Search for the cell housing the specified text and yield its [X, Y] center coordinate. 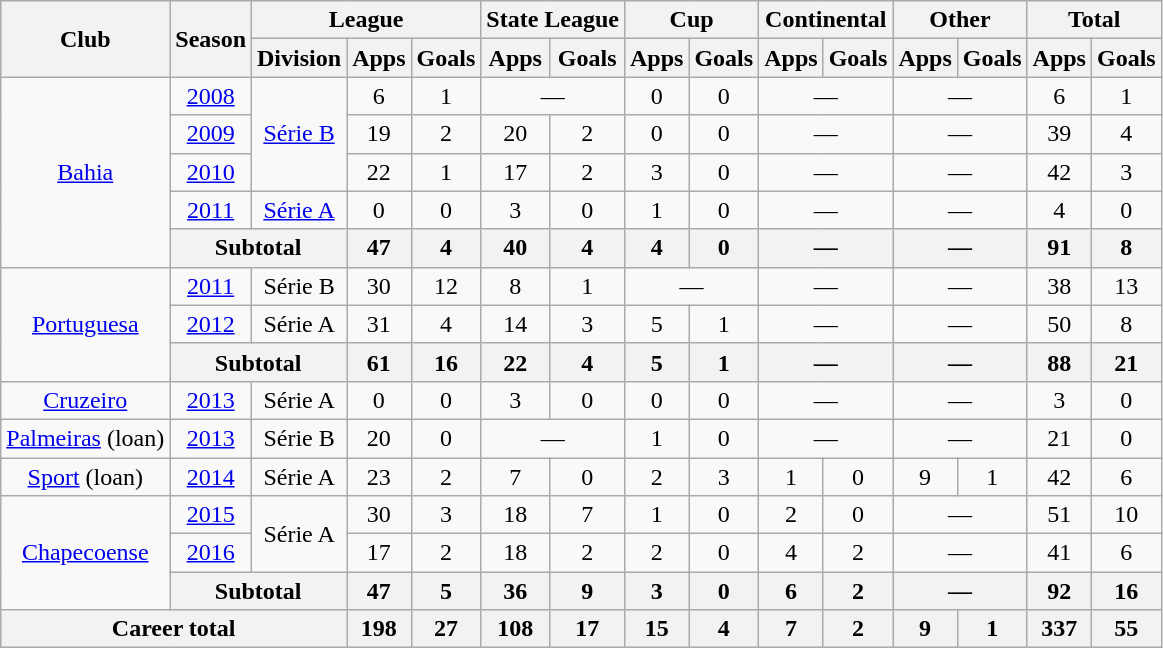
36 [516, 591]
Cup [691, 20]
Club [86, 39]
Bahia [86, 172]
61 [379, 362]
2008 [211, 96]
2012 [211, 324]
92 [1059, 591]
2010 [211, 172]
Portuguesa [86, 324]
Season [211, 39]
2016 [211, 553]
23 [379, 477]
39 [1059, 134]
2015 [211, 515]
Chapecoense [86, 553]
2014 [211, 477]
Cruzeiro [86, 400]
2009 [211, 134]
38 [1059, 286]
15 [656, 629]
27 [446, 629]
51 [1059, 515]
88 [1059, 362]
108 [516, 629]
40 [516, 248]
41 [1059, 553]
31 [379, 324]
19 [379, 134]
Other [960, 20]
Sport (loan) [86, 477]
Career total [174, 629]
50 [1059, 324]
Division [300, 58]
13 [1126, 286]
Continental [826, 20]
Palmeiras (loan) [86, 438]
Total [1094, 20]
55 [1126, 629]
12 [446, 286]
State League [553, 20]
14 [516, 324]
10 [1126, 515]
91 [1059, 248]
198 [379, 629]
337 [1059, 629]
League [366, 20]
